For the text-containing cell, return its midpoint in [X, Y] coordinate format. 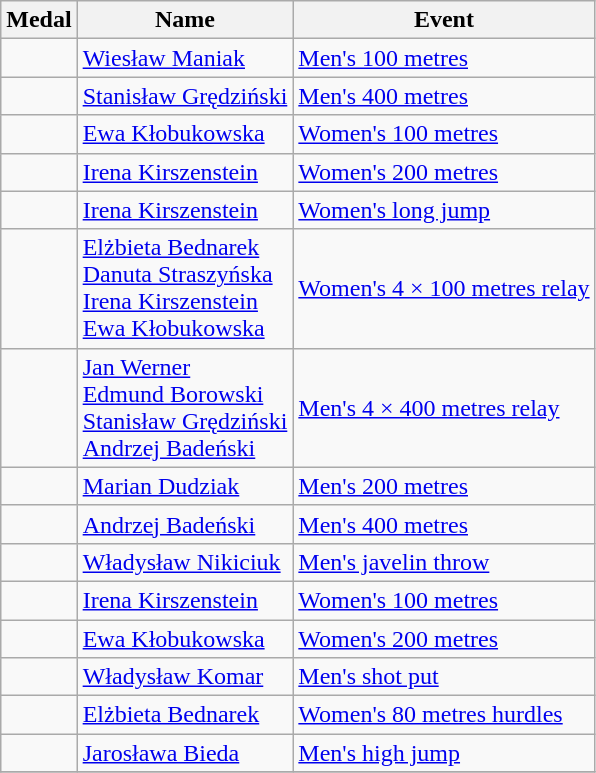
Elżbieta Bednarek [185, 715]
Men's 100 metres [444, 58]
Stanisław Grędziński [185, 96]
Medal [39, 20]
Elżbieta BednarekDanuta StraszyńskaIrena KirszensteinEwa Kłobukowska [185, 288]
Jarosława Bieda [185, 753]
Władysław Nikiciuk [185, 562]
Wiesław Maniak [185, 58]
Women's 80 metres hurdles [444, 715]
Andrzej Badeński [185, 524]
Władysław Komar [185, 677]
Women's 4 × 100 metres relay [444, 288]
Name [185, 20]
Men's 200 metres [444, 486]
Women's long jump [444, 210]
Men's javelin throw [444, 562]
Men's 4 × 400 metres relay [444, 408]
Men's high jump [444, 753]
Marian Dudziak [185, 486]
Jan WernerEdmund BorowskiStanisław GrędzińskiAndrzej Badeński [185, 408]
Event [444, 20]
Men's shot put [444, 677]
